From the cell containing the given text, extract its center point as (x, y) coordinate. 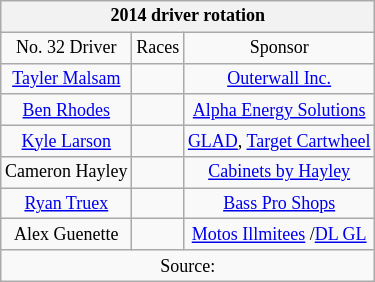
Alpha Energy Solutions (280, 110)
Cabinets by Hayley (280, 172)
Ryan Truex (66, 204)
Bass Pro Shops (280, 204)
2014 driver rotation (188, 16)
GLAD, Target Cartwheel (280, 140)
Races (158, 48)
Alex Guenette (66, 234)
Kyle Larson (66, 140)
Tayler Malsam (66, 78)
Cameron Hayley (66, 172)
Source: (188, 266)
Ben Rhodes (66, 110)
Motos Illmitees /DL GL (280, 234)
Sponsor (280, 48)
No. 32 Driver (66, 48)
Outerwall Inc. (280, 78)
